Output the (X, Y) coordinate of the center of the cell containing the given text.  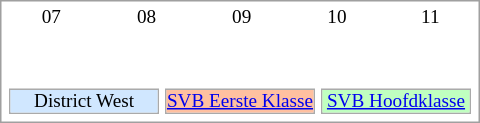
08 (147, 17)
10 (337, 17)
District West SVB Eerste Klasse SVB Hoofdklasse (240, 74)
07 (51, 17)
11 (430, 17)
09 (242, 17)
